Return (X, Y) of the center of cell containing provided text 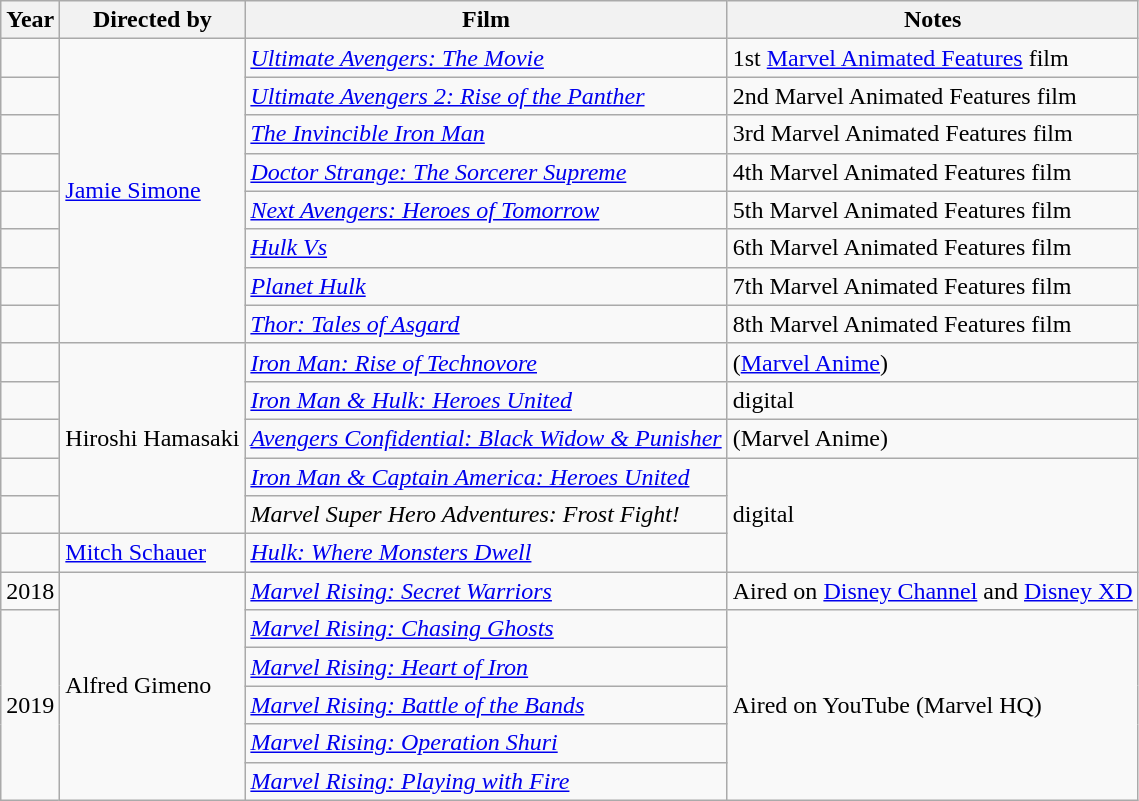
7th Marvel Animated Features film (932, 286)
Directed by (152, 20)
Iron Man & Captain America: Heroes United (486, 477)
Aired on Disney Channel and Disney XD (932, 591)
5th Marvel Animated Features film (932, 210)
Hulk: Where Monsters Dwell (486, 553)
Year (30, 20)
Jamie Simone (152, 191)
2019 (30, 705)
Marvel Rising: Heart of Iron (486, 667)
Marvel Rising: Secret Warriors (486, 591)
Iron Man & Hulk: Heroes United (486, 400)
Planet Hulk (486, 286)
4th Marvel Animated Features film (932, 172)
1st Marvel Animated Features film (932, 58)
8th Marvel Animated Features film (932, 324)
Hiroshi Hamasaki (152, 438)
2nd Marvel Animated Features film (932, 96)
Thor: Tales of Asgard (486, 324)
Aired on YouTube (Marvel HQ) (932, 705)
6th Marvel Animated Features film (932, 248)
2018 (30, 591)
Doctor Strange: The Sorcerer Supreme (486, 172)
Alfred Gimeno (152, 686)
Mitch Schauer (152, 553)
Avengers Confidential: Black Widow & Punisher (486, 438)
Film (486, 20)
Marvel Rising: Battle of the Bands (486, 705)
Next Avengers: Heroes of Tomorrow (486, 210)
Marvel Rising: Chasing Ghosts (486, 629)
Ultimate Avengers: The Movie (486, 58)
Marvel Super Hero Adventures: Frost Fight! (486, 515)
Marvel Rising: Playing with Fire (486, 781)
Notes (932, 20)
The Invincible Iron Man (486, 134)
3rd Marvel Animated Features film (932, 134)
Hulk Vs (486, 248)
Marvel Rising: Operation Shuri (486, 743)
Ultimate Avengers 2: Rise of the Panther (486, 96)
Iron Man: Rise of Technovore (486, 362)
